Output the [x, y] coordinate of the center of the cell containing the given text.  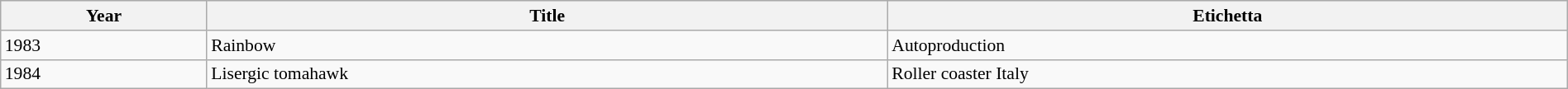
Rainbow [547, 44]
Year [104, 16]
Roller coaster Italy [1227, 74]
Title [547, 16]
1983 [104, 44]
Autoproduction [1227, 44]
Lisergic tomahawk [547, 74]
1984 [104, 74]
Etichetta [1227, 16]
